From the cell containing the given text, extract its center point as [X, Y] coordinate. 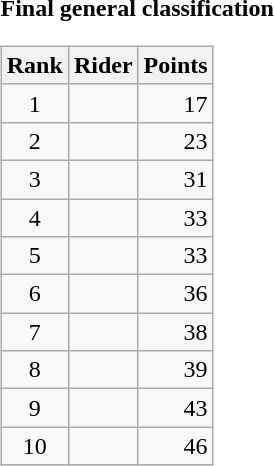
38 [176, 332]
46 [176, 446]
8 [34, 370]
3 [34, 179]
6 [34, 294]
31 [176, 179]
Rank [34, 65]
5 [34, 256]
23 [176, 141]
10 [34, 446]
36 [176, 294]
7 [34, 332]
4 [34, 217]
17 [176, 103]
Points [176, 65]
43 [176, 408]
9 [34, 408]
1 [34, 103]
Rider [103, 65]
2 [34, 141]
39 [176, 370]
